Extract the (X, Y) coordinate from the center of the cell holding the provided text.  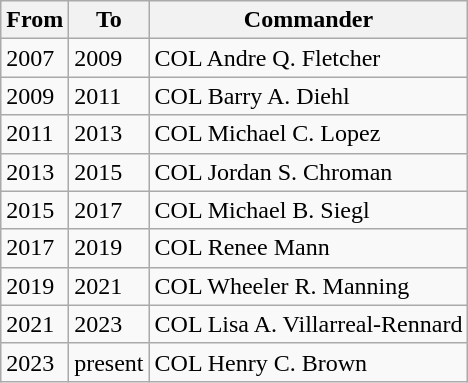
COL Michael C. Lopez (308, 134)
COL Wheeler R. Manning (308, 286)
COL Lisa A. Villarreal-Rennard (308, 324)
COL Michael B. Siegl (308, 210)
COL Renee Mann (308, 248)
present (109, 362)
2007 (35, 58)
COL Andre Q. Fletcher (308, 58)
COL Henry C. Brown (308, 362)
COL Jordan S. Chroman (308, 172)
Commander (308, 20)
To (109, 20)
From (35, 20)
COL Barry A. Diehl (308, 96)
